Find where the given text appears and provide that cell's center as (X, Y) coordinate. 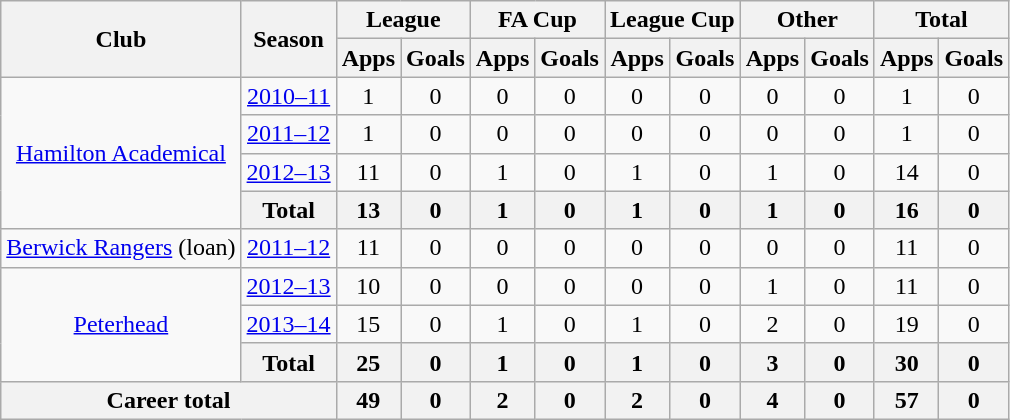
16 (906, 210)
49 (368, 400)
15 (368, 324)
League Cup (672, 20)
13 (368, 210)
Peterhead (121, 324)
57 (906, 400)
25 (368, 362)
Club (121, 39)
2010–11 (288, 96)
4 (772, 400)
10 (368, 286)
Other (807, 20)
30 (906, 362)
Berwick Rangers (loan) (121, 248)
19 (906, 324)
Hamilton Academical (121, 153)
3 (772, 362)
Season (288, 39)
2013–14 (288, 324)
League (403, 20)
14 (906, 172)
Career total (168, 400)
FA Cup (537, 20)
